Output the [X, Y] coordinate of the center of the cell containing the given text.  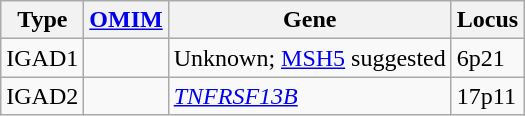
6p21 [487, 58]
17p11 [487, 96]
Unknown; MSH5 suggested [310, 58]
TNFRSF13B [310, 96]
Type [42, 20]
OMIM [126, 20]
IGAD2 [42, 96]
IGAD1 [42, 58]
Gene [310, 20]
Locus [487, 20]
